Determine the (x, y) coordinate at the center of the cell enclosing the given text.  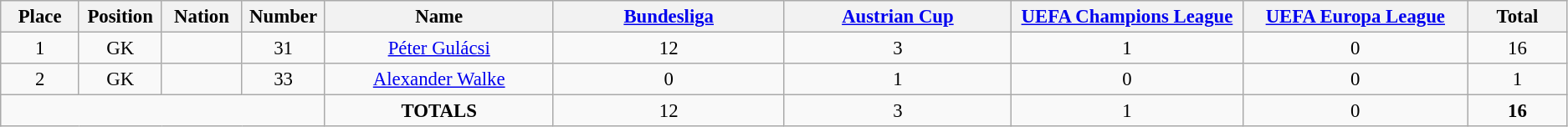
31 (283, 48)
33 (283, 79)
Total (1518, 17)
UEFA Europa League (1355, 17)
Number (283, 17)
TOTALS (438, 111)
Péter Gulácsi (438, 48)
Place (40, 17)
UEFA Champions League (1127, 17)
2 (40, 79)
Name (438, 17)
Nation (202, 17)
Austrian Cup (898, 17)
Bundesliga (669, 17)
Position (120, 17)
Alexander Walke (438, 79)
